Scan for the cell matching the given text and deliver its (x, y) coordinate at center. 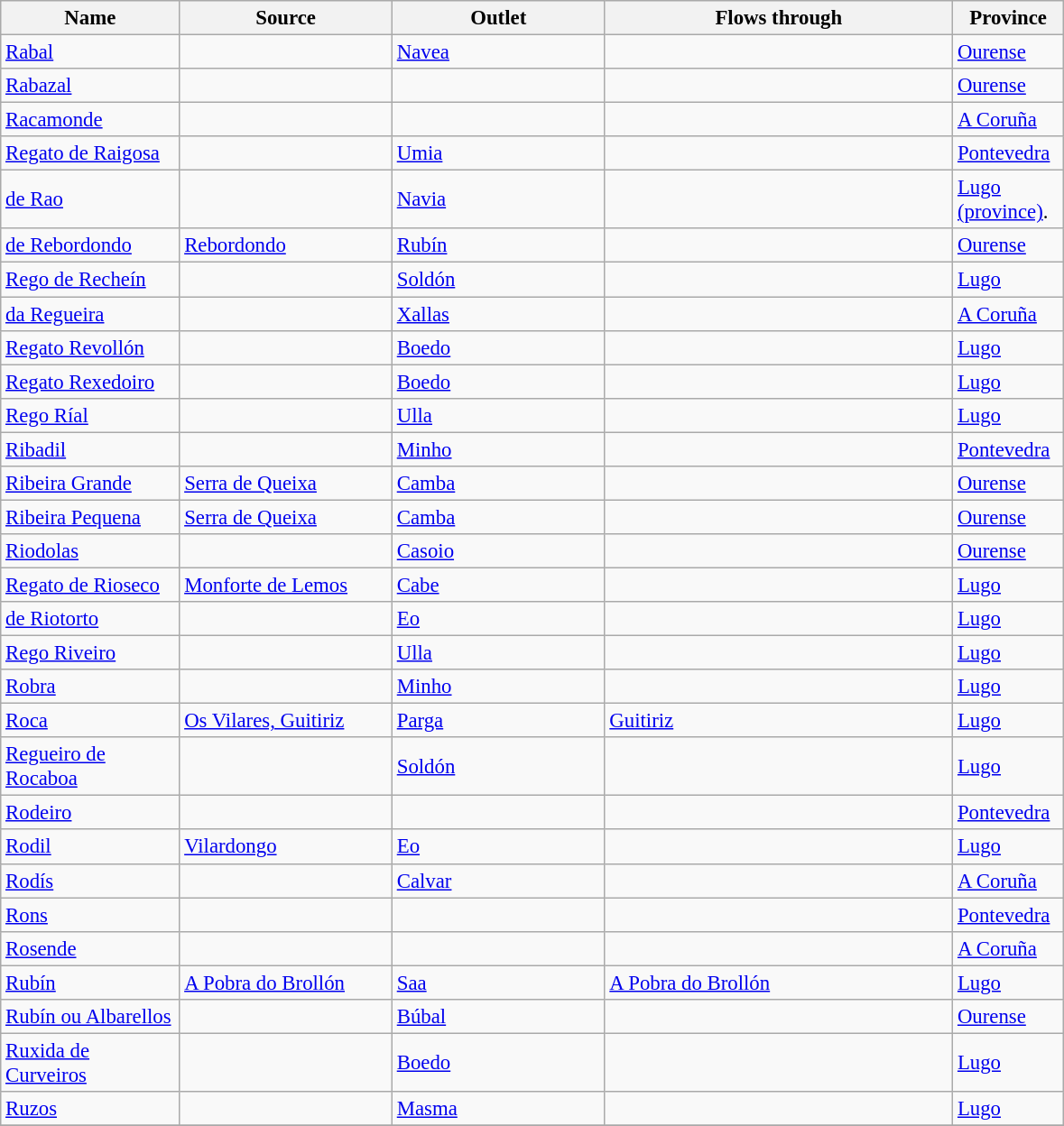
Source (286, 18)
Outlet (498, 18)
Guitiriz (779, 721)
Robra (90, 687)
da Regueira (90, 314)
Name (90, 18)
Rabazal (90, 86)
Saa (498, 983)
Rebordondo (286, 246)
Navea (498, 52)
Ribadil (90, 449)
Rons (90, 915)
Búbal (498, 1017)
Cabe (498, 585)
Ruxida de Curveiros (90, 1063)
Rodeiro (90, 813)
Regueiro de Rocaboa (90, 767)
Masma (498, 1109)
Calvar (498, 881)
Casoio (498, 551)
Province (1009, 18)
Parga (498, 721)
Flows through (779, 18)
Rego Riveiro (90, 653)
Rego de Recheín (90, 280)
Racamonde (90, 120)
Rodís (90, 881)
de Riotorto (90, 619)
de Rebordondo (90, 246)
Monforte de Lemos (286, 585)
Os Vilares, Guitiriz (286, 721)
Roca (90, 721)
Ribeira Pequena (90, 517)
Rodil (90, 847)
Xallas (498, 314)
Rubín ou Albarellos (90, 1017)
Lugo (province). (1009, 200)
Ribeira Grande (90, 484)
Vilardongo (286, 847)
Riodolas (90, 551)
Regato de Raigosa (90, 153)
Ruzos (90, 1109)
Regato Rexedoiro (90, 382)
Rosende (90, 948)
Rabal (90, 52)
Regato de Rioseco (90, 585)
Umia (498, 153)
Regato Revollón (90, 347)
Navia (498, 200)
Rego Ríal (90, 415)
de Rao (90, 200)
